Provide the (x, y) coordinate of the cell's center where the given text is located.  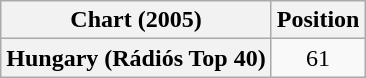
61 (318, 58)
Chart (2005) (136, 20)
Position (318, 20)
Hungary (Rádiós Top 40) (136, 58)
